Return [X, Y] of the center of cell containing provided text 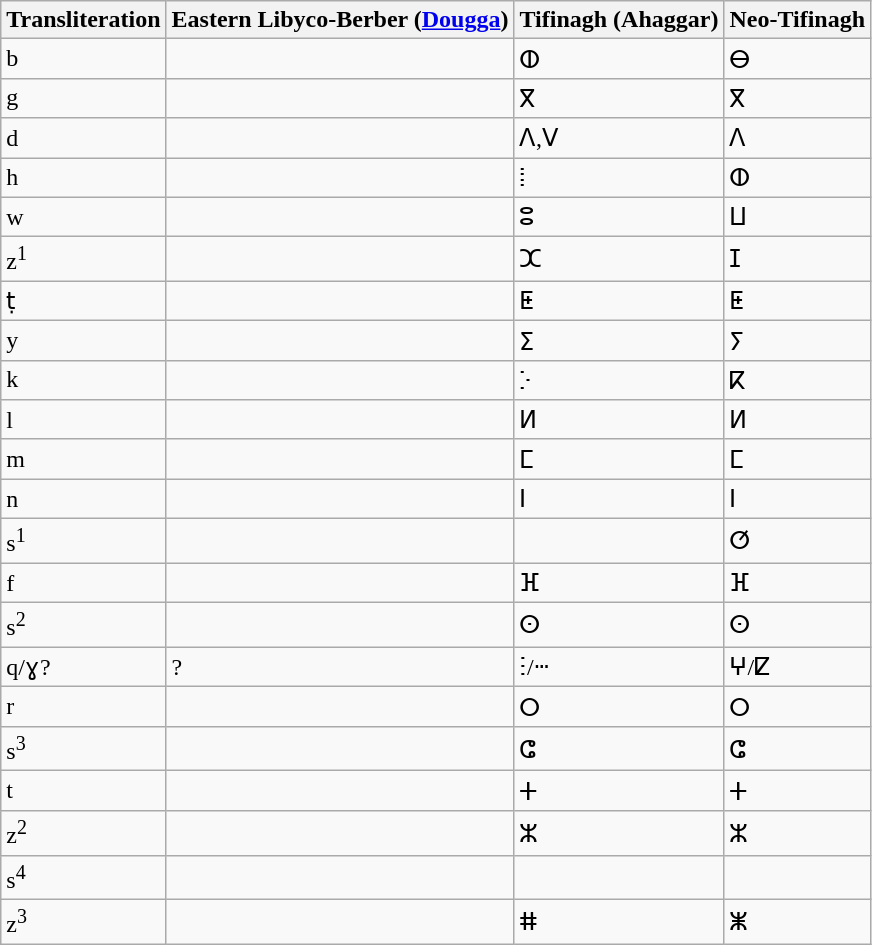
ṭ [84, 301]
r [84, 707]
t [84, 791]
s1 [84, 542]
ⵚ [798, 542]
ⵂ [619, 178]
g [84, 98]
ⵋ [619, 260]
h [84, 178]
b [84, 59]
s2 [84, 626]
Tifinagh (Ahaggar) [619, 20]
d [84, 138]
f [84, 583]
ⵗ/ⵈ [619, 667]
w [84, 217]
ⴷ [798, 138]
m [84, 459]
l [84, 420]
q/ɣ? [84, 667]
s4 [84, 878]
Neo-Tifinagh [798, 20]
ⴱ [798, 59]
Transliteration [84, 20]
ⵊ [798, 260]
ⴾ [619, 380]
s3 [84, 748]
ⵓ [619, 217]
ⵡ [798, 217]
ⴷ,ⴸ [619, 138]
ⵖ/ⵇ [798, 667]
ⵢ [798, 341]
? [340, 667]
z2 [84, 832]
ⵌ [619, 922]
z3 [84, 922]
Eastern Libyco-Berber (Dougga) [340, 20]
ⴽ [798, 380]
z1 [84, 260]
ⵥ [798, 922]
n [84, 499]
y [84, 341]
k [84, 380]
ⵉ [619, 341]
